For the text-containing cell, return its midpoint in (x, y) coordinate format. 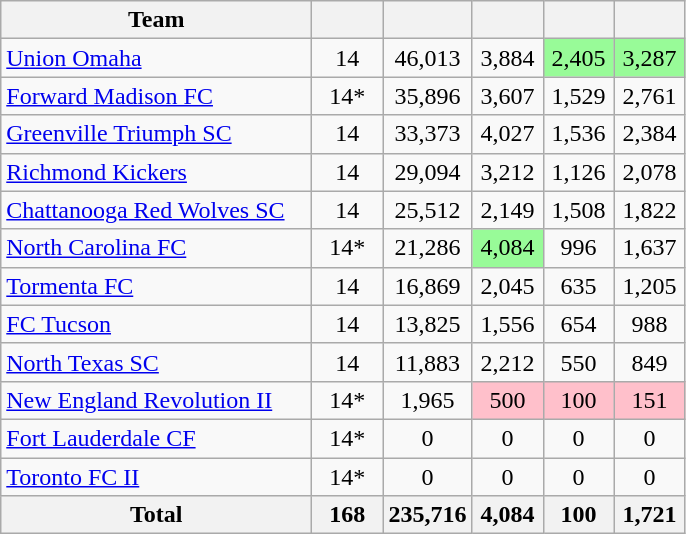
1,822 (650, 210)
Chattanooga Red Wolves SC (156, 210)
3,607 (508, 96)
235,716 (428, 515)
2,405 (578, 58)
46,013 (428, 58)
3,287 (650, 58)
996 (578, 248)
Union Omaha (156, 58)
1,965 (428, 400)
1,721 (650, 515)
849 (650, 362)
FC Tucson (156, 324)
Richmond Kickers (156, 172)
2,078 (650, 172)
4,027 (508, 134)
2,212 (508, 362)
33,373 (428, 134)
Toronto FC II (156, 477)
New England Revolution II (156, 400)
500 (508, 400)
25,512 (428, 210)
151 (650, 400)
Forward Madison FC (156, 96)
2,149 (508, 210)
North Carolina FC (156, 248)
988 (650, 324)
Fort Lauderdale CF (156, 438)
1,556 (508, 324)
Greenville Triumph SC (156, 134)
635 (578, 286)
654 (578, 324)
North Texas SC (156, 362)
1,205 (650, 286)
1,637 (650, 248)
21,286 (428, 248)
1,529 (578, 96)
29,094 (428, 172)
168 (348, 515)
1,126 (578, 172)
13,825 (428, 324)
Team (156, 20)
3,884 (508, 58)
2,384 (650, 134)
550 (578, 362)
1,508 (578, 210)
2,761 (650, 96)
2,045 (508, 286)
11,883 (428, 362)
3,212 (508, 172)
35,896 (428, 96)
16,869 (428, 286)
1,536 (578, 134)
Total (156, 515)
Tormenta FC (156, 286)
